Provide the (x, y) coordinate of the cell's center where the given text is located.  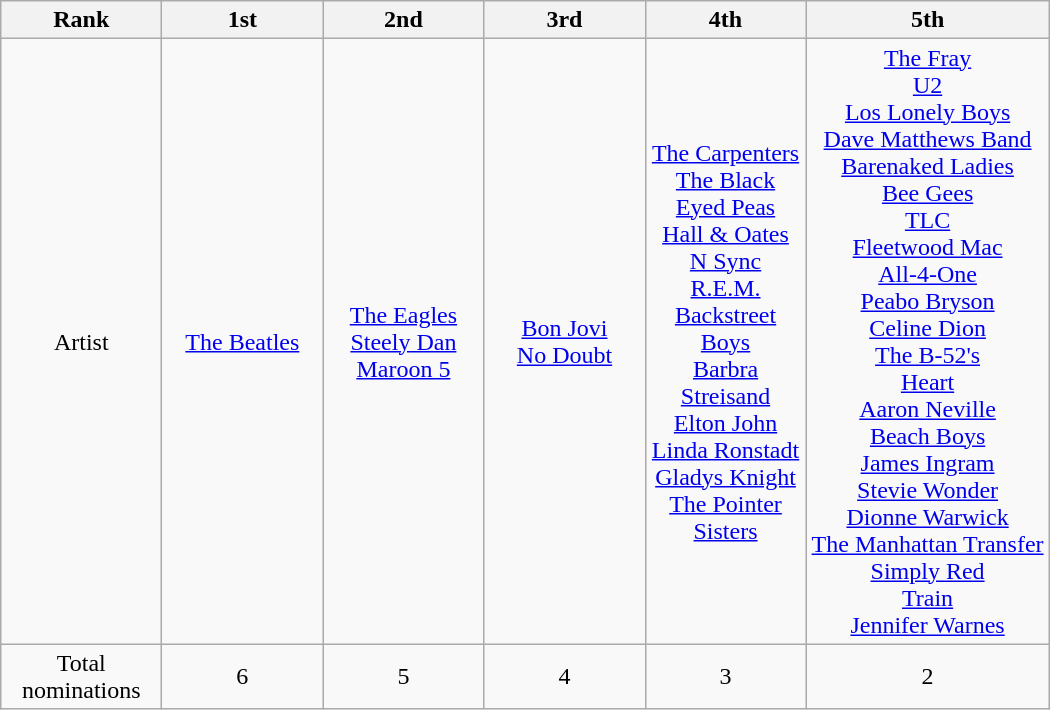
5 (404, 676)
4 (564, 676)
6 (242, 676)
The Beatles (242, 342)
2 (928, 676)
Artist (82, 342)
4th (726, 20)
The CarpentersThe Black Eyed PeasHall & OatesN SyncR.E.M.Backstreet BoysBarbra StreisandElton JohnLinda RonstadtGladys KnightThe Pointer Sisters (726, 342)
5th (928, 20)
Bon JoviNo Doubt (564, 342)
3 (726, 676)
3rd (564, 20)
The EaglesSteely DanMaroon 5 (404, 342)
2nd (404, 20)
Total nominations (82, 676)
1st (242, 20)
Rank (82, 20)
